Search for the cell housing the specified text and yield its [X, Y] center coordinate. 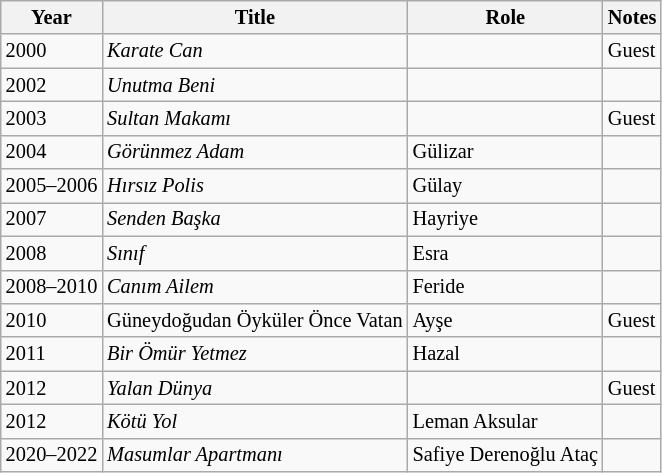
Sultan Makamı [254, 118]
Hırsız Polis [254, 186]
Masumlar Apartmanı [254, 455]
2004 [52, 152]
Gülay [506, 186]
Canım Ailem [254, 287]
2003 [52, 118]
Kötü Yol [254, 421]
Role [506, 17]
Hazal [506, 354]
Senden Başka [254, 219]
2007 [52, 219]
Feride [506, 287]
Esra [506, 253]
2020–2022 [52, 455]
2005–2006 [52, 186]
Unutma Beni [254, 85]
Leman Aksular [506, 421]
Yalan Dünya [254, 388]
2002 [52, 85]
2008–2010 [52, 287]
Güneydoğudan Öyküler Önce Vatan [254, 320]
Notes [632, 17]
Year [52, 17]
Sınıf [254, 253]
Karate Can [254, 51]
2010 [52, 320]
Bir Ömür Yetmez [254, 354]
Ayşe [506, 320]
2000 [52, 51]
Title [254, 17]
2008 [52, 253]
2011 [52, 354]
Gülizar [506, 152]
Hayriye [506, 219]
Safiye Derenoğlu Ataç [506, 455]
Görünmez Adam [254, 152]
